Locate the cell with the specified text and output its [X, Y] center coordinate. 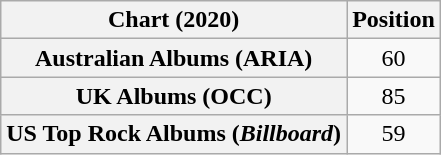
85 [394, 96]
Australian Albums (ARIA) [174, 58]
US Top Rock Albums (Billboard) [174, 134]
59 [394, 134]
UK Albums (OCC) [174, 96]
Chart (2020) [174, 20]
60 [394, 58]
Position [394, 20]
